Return [x, y] of the center of cell containing provided text 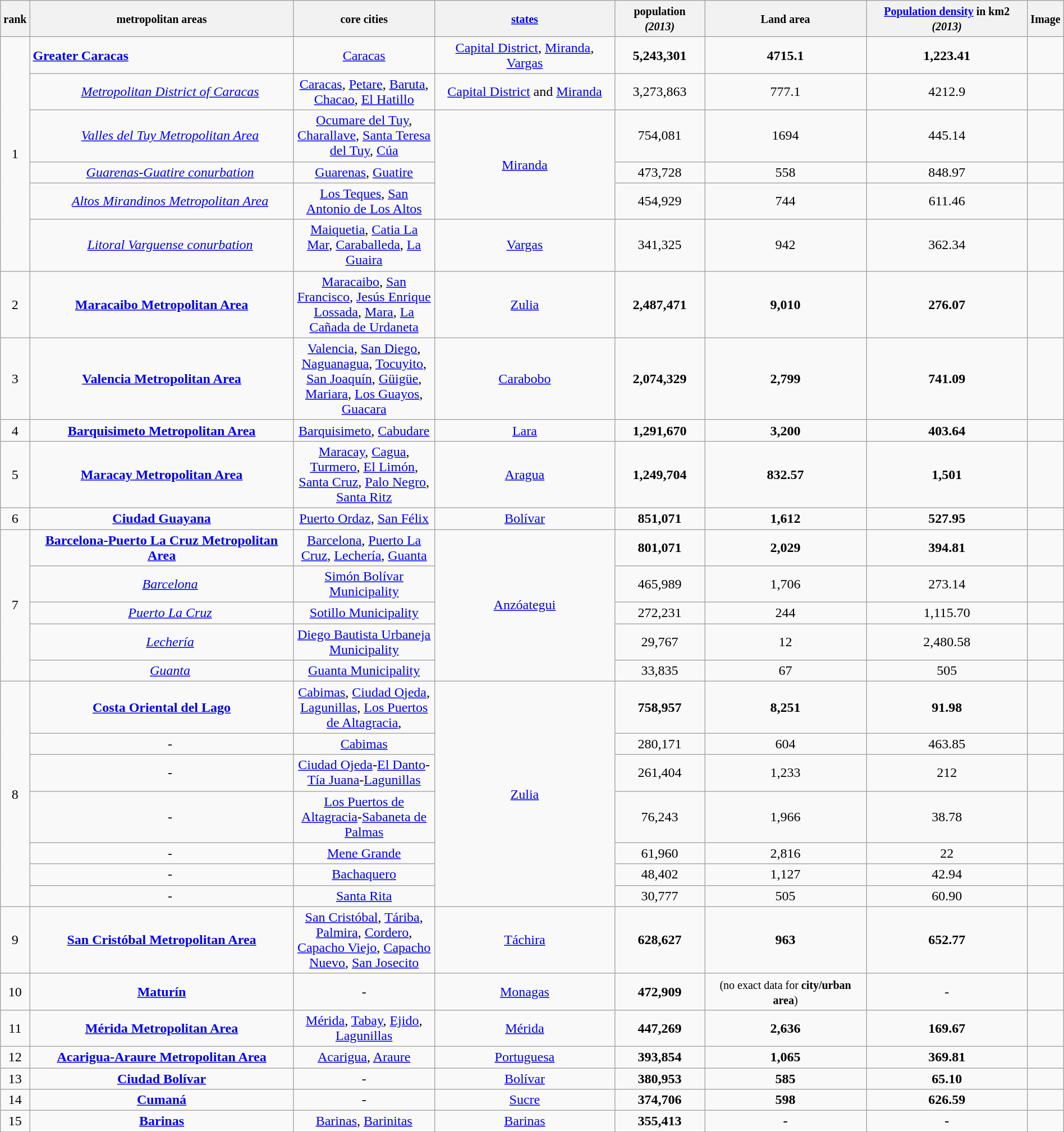
276.07 [947, 304]
Maracay, Cagua, Turmero, El Limón, Santa Cruz, Palo Negro, Santa Ritz [364, 475]
8,251 [786, 707]
Aragua [524, 475]
Maracay Metropolitan Area [162, 475]
2,799 [786, 379]
Sotillo Municipality [364, 613]
Capital District and Miranda [524, 92]
744 [786, 201]
Altos Mirandinos Metropolitan Area [162, 201]
963 [786, 940]
Acarigua-Araure Metropolitan Area [162, 1057]
273.14 [947, 585]
10 [15, 992]
(no exact data for city/urban area) [786, 992]
Image [1045, 19]
48,402 [660, 875]
Barcelona [162, 585]
Caracas [364, 55]
Cabimas, Ciudad Ojeda, Lagunillas, Los Puertos de Altagracia, [364, 707]
272,231 [660, 613]
473,728 [660, 172]
355,413 [660, 1121]
598 [786, 1100]
447,269 [660, 1028]
Guanta Municipality [364, 671]
942 [786, 245]
Anzóategui [524, 606]
22 [947, 853]
Valencia, San Diego, Naguanagua, Tocuyito, San Joaquín, Güigüe, Mariara, Los Guayos, Guacara [364, 379]
2 [15, 304]
Caracas, Petare, Baruta, Chacao, El Hatillo [364, 92]
Capital District, Miranda, Vargas [524, 55]
Acarigua, Araure [364, 1057]
Maturín [162, 992]
472,909 [660, 992]
15 [15, 1121]
1,966 [786, 817]
Guarenas, Guatire [364, 172]
60.90 [947, 896]
754,081 [660, 136]
San Cristóbal Metropolitan Area [162, 940]
1,127 [786, 875]
362.34 [947, 245]
13 [15, 1079]
Puerto Ordaz, San Félix [364, 518]
Maiquetia, Catia La Mar, Caraballeda, La Guaira [364, 245]
4 [15, 430]
585 [786, 1079]
1,291,670 [660, 430]
metropolitan areas [162, 19]
Mene Grande [364, 853]
Mérida Metropolitan Area [162, 1028]
369.81 [947, 1057]
Lara [524, 430]
2,074,329 [660, 379]
380,953 [660, 1079]
652.77 [947, 940]
341,325 [660, 245]
Mérida [524, 1028]
2,029 [786, 547]
Valencia Metropolitan Area [162, 379]
Santa Rita [364, 896]
244 [786, 613]
Mérida, Tabay, Ejido, Lagunillas [364, 1028]
454,929 [660, 201]
1,065 [786, 1057]
67 [786, 671]
Táchira [524, 940]
42.94 [947, 875]
9 [15, 940]
604 [786, 744]
832.57 [786, 475]
1694 [786, 136]
169.67 [947, 1028]
445.14 [947, 136]
628,627 [660, 940]
558 [786, 172]
29,767 [660, 642]
Los Puertos de Altagracia-Sabaneta de Palmas [364, 817]
Guanta [162, 671]
403.64 [947, 430]
3,273,863 [660, 92]
65.10 [947, 1079]
76,243 [660, 817]
1,115.70 [947, 613]
38.78 [947, 817]
6 [15, 518]
Costa Oriental del Lago [162, 707]
1 [15, 154]
San Cristóbal, Táriba, Palmira, Cordero, Capacho Viejo, Capacho Nuevo, San Josecito [364, 940]
Maracaibo, San Francisco, Jesús Enrique Lossada, Mara, La Cañada de Urdaneta [364, 304]
1,249,704 [660, 475]
Valles del Tuy Metropolitan Area [162, 136]
9,010 [786, 304]
Cumaná [162, 1100]
Los Teques, San Antonio de Los Altos [364, 201]
1,501 [947, 475]
212 [947, 773]
Carabobo [524, 379]
Portuguesa [524, 1057]
states [524, 19]
Miranda [524, 165]
4212.9 [947, 92]
Diego Bautista Urbaneja Municipality [364, 642]
463.85 [947, 744]
Barquisimeto Metropolitan Area [162, 430]
393,854 [660, 1057]
5,243,301 [660, 55]
527.95 [947, 518]
Vargas [524, 245]
611.46 [947, 201]
2,816 [786, 853]
3,200 [786, 430]
801,071 [660, 547]
Lechería [162, 642]
741.09 [947, 379]
280,171 [660, 744]
5 [15, 475]
rank [15, 19]
Ocumare del Tuy, Charallave, Santa Teresa del Tuy, Cúa [364, 136]
777.1 [786, 92]
Ciudad Ojeda-El Danto-Tía Juana-Lagunillas [364, 773]
3 [15, 379]
91.98 [947, 707]
374,706 [660, 1100]
Barcelona, Puerto La Cruz, Lechería, Guanta [364, 547]
4715.1 [786, 55]
Guarenas-Guatire conurbation [162, 172]
Monagas [524, 992]
Maracaibo Metropolitan Area [162, 304]
Ciudad Guayana [162, 518]
261,404 [660, 773]
851,071 [660, 518]
14 [15, 1100]
1,233 [786, 773]
626.59 [947, 1100]
1,223.41 [947, 55]
Litoral Varguense conurbation [162, 245]
1,706 [786, 585]
Bachaquero [364, 875]
758,957 [660, 707]
1,612 [786, 518]
Sucre [524, 1100]
2,487,471 [660, 304]
33,835 [660, 671]
2,636 [786, 1028]
61,960 [660, 853]
394.81 [947, 547]
population (2013) [660, 19]
Land area [786, 19]
30,777 [660, 896]
Puerto La Cruz [162, 613]
Population density in km2 (2013) [947, 19]
core cities [364, 19]
Barquisimeto, Cabudare [364, 430]
Ciudad Bolívar [162, 1079]
Cabimas [364, 744]
11 [15, 1028]
Metropolitan District of Caracas [162, 92]
Greater Caracas [162, 55]
465,989 [660, 585]
Barcelona-Puerto La Cruz Metropolitan Area [162, 547]
7 [15, 606]
Barinas, Barinitas [364, 1121]
8 [15, 794]
Simón Bolívar Municipality [364, 585]
848.97 [947, 172]
2,480.58 [947, 642]
